Determine the (x, y) coordinate at the center of the cell enclosing the given text.  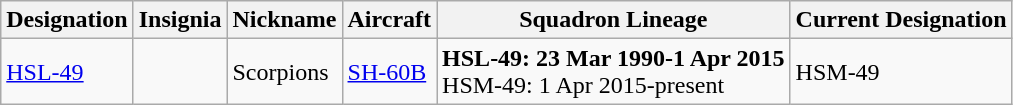
SH-60B (390, 72)
Squadron Lineage (614, 20)
HSL-49 (67, 72)
Aircraft (390, 20)
Nickname (284, 20)
Designation (67, 20)
HSM-49 (901, 72)
Insignia (180, 20)
Scorpions (284, 72)
HSL-49: 23 Mar 1990-1 Apr 2015HSM-49: 1 Apr 2015-present (614, 72)
Current Designation (901, 20)
